Provide the [X, Y] coordinate of the cell's center where the given text is located.  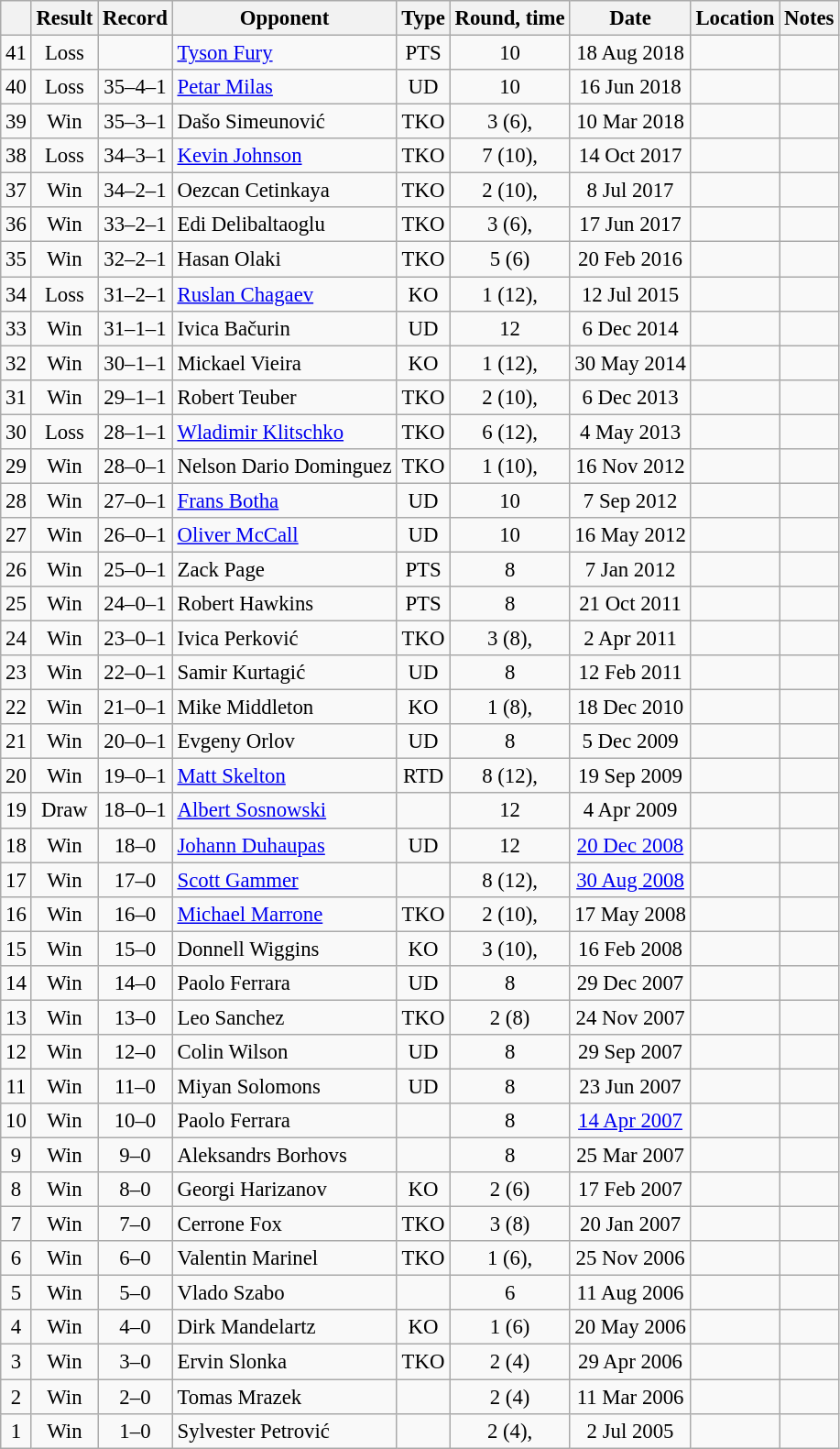
31–2–1 [136, 294]
9–0 [136, 1156]
20 [16, 776]
6–0 [136, 1258]
32–2–1 [136, 259]
20 May 2006 [630, 1328]
Aleksandrs Borhovs [284, 1156]
Robert Teuber [284, 397]
27–0–1 [136, 500]
22–0–1 [136, 673]
3 (8) [509, 1224]
Ervin Slonka [284, 1362]
2–0 [136, 1397]
14 [16, 983]
1 [16, 1431]
Hasan Olaki [284, 259]
3 (10), [509, 949]
21 Oct 2011 [630, 604]
31 [16, 397]
25 Mar 2007 [630, 1156]
34 [16, 294]
Leo Sanchez [284, 1017]
10–0 [136, 1121]
28 [16, 500]
Result [64, 18]
30–1–1 [136, 363]
19 Sep 2009 [630, 776]
20–0–1 [136, 741]
2 Apr 2011 [630, 639]
20 Feb 2016 [630, 259]
14 Apr 2007 [630, 1121]
Oliver McCall [284, 535]
9 [16, 1156]
5 Dec 2009 [630, 741]
10 Mar 2018 [630, 122]
6 Dec 2013 [630, 397]
13–0 [136, 1017]
Georgi Harizanov [284, 1190]
33 [16, 328]
5 (6) [509, 259]
7 Jan 2012 [630, 569]
18 Dec 2010 [630, 708]
25 [16, 604]
Sylvester Petrović [284, 1431]
Mike Middleton [284, 708]
15–0 [136, 949]
29–1–1 [136, 397]
Mickael Vieira [284, 363]
34–2–1 [136, 191]
7 Sep 2012 [630, 500]
Cerrone Fox [284, 1224]
Ivica Bačurin [284, 328]
3 (8), [509, 639]
15 [16, 949]
14–0 [136, 983]
12 Jul 2015 [630, 294]
24 [16, 639]
16 Nov 2012 [630, 467]
1 (6), [509, 1258]
Opponent [284, 18]
18 [16, 845]
32 [16, 363]
Samir Kurtagić [284, 673]
1 (10), [509, 467]
17 May 2008 [630, 914]
27 [16, 535]
12 Feb 2011 [630, 673]
Record [136, 18]
26–0–1 [136, 535]
35–3–1 [136, 122]
Wladimir Klitschko [284, 432]
Evgeny Orlov [284, 741]
Michael Marrone [284, 914]
Miyan Solomons [284, 1086]
41 [16, 53]
11 Aug 2006 [630, 1293]
30 May 2014 [630, 363]
28–1–1 [136, 432]
2 (8) [509, 1017]
23–0–1 [136, 639]
7–0 [136, 1224]
23 Jun 2007 [630, 1086]
Albert Sosnowski [284, 811]
Frans Botha [284, 500]
18–0–1 [136, 811]
Location [735, 18]
Date [630, 18]
8 Jul 2017 [630, 191]
34–3–1 [136, 156]
16–0 [136, 914]
25 Nov 2006 [630, 1258]
Edi Delibaltaoglu [284, 225]
4 Apr 2009 [630, 811]
Dirk Mandelartz [284, 1328]
21–0–1 [136, 708]
31–1–1 [136, 328]
1 (6) [509, 1328]
20 Jan 2007 [630, 1224]
2 (6) [509, 1190]
Ivica Perković [284, 639]
22 [16, 708]
Zack Page [284, 569]
38 [16, 156]
6 (12), [509, 432]
8–0 [136, 1190]
11–0 [136, 1086]
2 Jul 2005 [630, 1431]
40 [16, 87]
2 [16, 1397]
1–0 [136, 1431]
3 [16, 1362]
5 [16, 1293]
Valentin Marinel [284, 1258]
Tyson Fury [284, 53]
RTD [423, 776]
18 Aug 2018 [630, 53]
23 [16, 673]
Matt Skelton [284, 776]
Petar Milas [284, 87]
35–4–1 [136, 87]
Round, time [509, 18]
Type [423, 18]
Donnell Wiggins [284, 949]
Oezcan Cetinkaya [284, 191]
Scott Gammer [284, 880]
37 [16, 191]
Vlado Szabo [284, 1293]
2 (4), [509, 1431]
17 Feb 2007 [630, 1190]
29 Apr 2006 [630, 1362]
Colin Wilson [284, 1052]
16 [16, 914]
21 [16, 741]
29 Sep 2007 [630, 1052]
16 Feb 2008 [630, 949]
30 [16, 432]
6 Dec 2014 [630, 328]
4 [16, 1328]
28–0–1 [136, 467]
19–0–1 [136, 776]
Ruslan Chagaev [284, 294]
30 Aug 2008 [630, 880]
17 [16, 880]
3–0 [136, 1362]
36 [16, 225]
26 [16, 569]
33–2–1 [136, 225]
7 [16, 1224]
19 [16, 811]
24–0–1 [136, 604]
11 Mar 2006 [630, 1397]
29 Dec 2007 [630, 983]
16 Jun 2018 [630, 87]
35 [16, 259]
17–0 [136, 880]
20 Dec 2008 [630, 845]
25–0–1 [136, 569]
Robert Hawkins [284, 604]
29 [16, 467]
39 [16, 122]
5–0 [136, 1293]
17 Jun 2017 [630, 225]
Dašo Simeunović [284, 122]
4 May 2013 [630, 432]
24 Nov 2007 [630, 1017]
Draw [64, 811]
11 [16, 1086]
4–0 [136, 1328]
Notes [810, 18]
13 [16, 1017]
Nelson Dario Dominguez [284, 467]
12–0 [136, 1052]
14 Oct 2017 [630, 156]
16 May 2012 [630, 535]
18–0 [136, 845]
Kevin Johnson [284, 156]
7 (10), [509, 156]
Tomas Mrazek [284, 1397]
Johann Duhaupas [284, 845]
1 (8), [509, 708]
